Provide the [X, Y] coordinate of the cell's center where the given text is located.  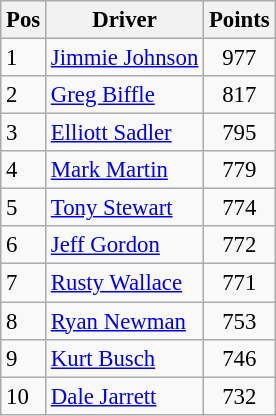
Jeff Gordon [125, 245]
753 [240, 321]
779 [240, 170]
6 [24, 245]
772 [240, 245]
Rusty Wallace [125, 283]
Kurt Busch [125, 358]
771 [240, 283]
Elliott Sadler [125, 133]
4 [24, 170]
8 [24, 321]
7 [24, 283]
Pos [24, 20]
746 [240, 358]
Jimmie Johnson [125, 58]
1 [24, 58]
10 [24, 396]
Mark Martin [125, 170]
Greg Biffle [125, 95]
Points [240, 20]
977 [240, 58]
Tony Stewart [125, 208]
5 [24, 208]
3 [24, 133]
774 [240, 208]
Ryan Newman [125, 321]
Dale Jarrett [125, 396]
2 [24, 95]
817 [240, 95]
732 [240, 396]
Driver [125, 20]
9 [24, 358]
795 [240, 133]
